Pinpoint the cell where the given text exists, returning its [x, y] midpoint coordinate. 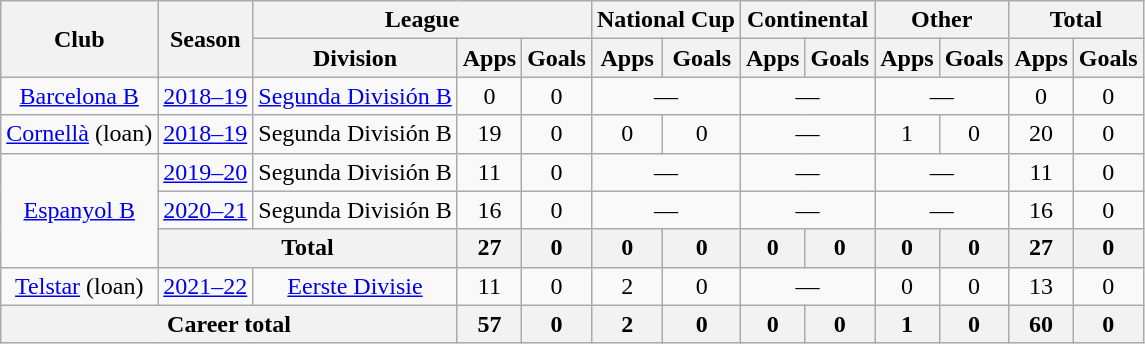
20 [1041, 134]
Season [206, 39]
2019–20 [206, 172]
13 [1041, 286]
National Cup [666, 20]
Telstar (loan) [80, 286]
Eerste Divisie [355, 286]
Barcelona B [80, 96]
Career total [229, 324]
Espanyol B [80, 210]
Club [80, 39]
2020–21 [206, 210]
Division [355, 58]
2021–22 [206, 286]
League [422, 20]
19 [489, 134]
Cornellà (loan) [80, 134]
57 [489, 324]
Continental [808, 20]
Other [942, 20]
60 [1041, 324]
